Locate the cell with the specified text and output its [x, y] center coordinate. 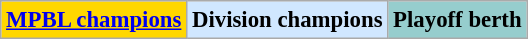
Playoff berth [458, 20]
MPBL champions [94, 20]
Division champions [288, 20]
